For the text-containing cell, return its midpoint in (x, y) coordinate format. 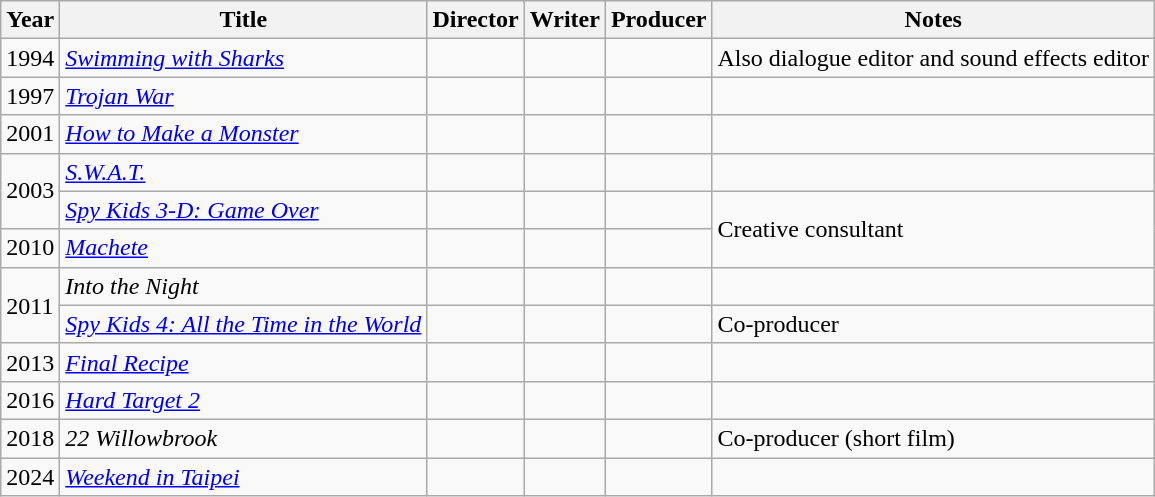
Creative consultant (934, 229)
2018 (30, 438)
2010 (30, 248)
1994 (30, 58)
Title (244, 20)
Co-producer (934, 324)
Also dialogue editor and sound effects editor (934, 58)
Into the Night (244, 286)
Director (476, 20)
How to Make a Monster (244, 134)
Machete (244, 248)
22 Willowbrook (244, 438)
Spy Kids 4: All the Time in the World (244, 324)
Producer (658, 20)
2011 (30, 305)
1997 (30, 96)
2013 (30, 362)
2003 (30, 191)
2024 (30, 477)
Notes (934, 20)
Spy Kids 3-D: Game Over (244, 210)
2016 (30, 400)
Writer (564, 20)
S.W.A.T. (244, 172)
Weekend in Taipei (244, 477)
Year (30, 20)
Final Recipe (244, 362)
Hard Target 2 (244, 400)
2001 (30, 134)
Trojan War (244, 96)
Swimming with Sharks (244, 58)
Co-producer (short film) (934, 438)
